Detect which cell encompasses the target text, then output its [x, y] center coordinate. 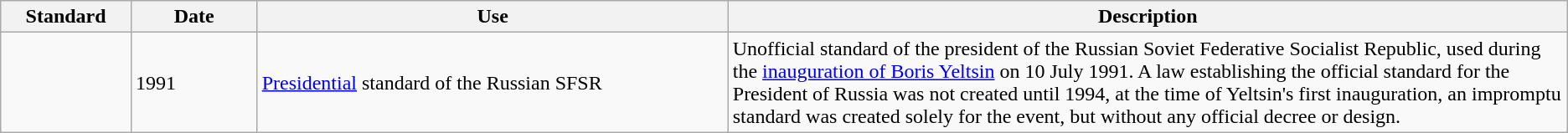
Use [493, 17]
Presidential standard of the Russian SFSR [493, 82]
Date [194, 17]
Description [1148, 17]
1991 [194, 82]
Standard [66, 17]
